Detect which cell encompasses the target text, then output its [X, Y] center coordinate. 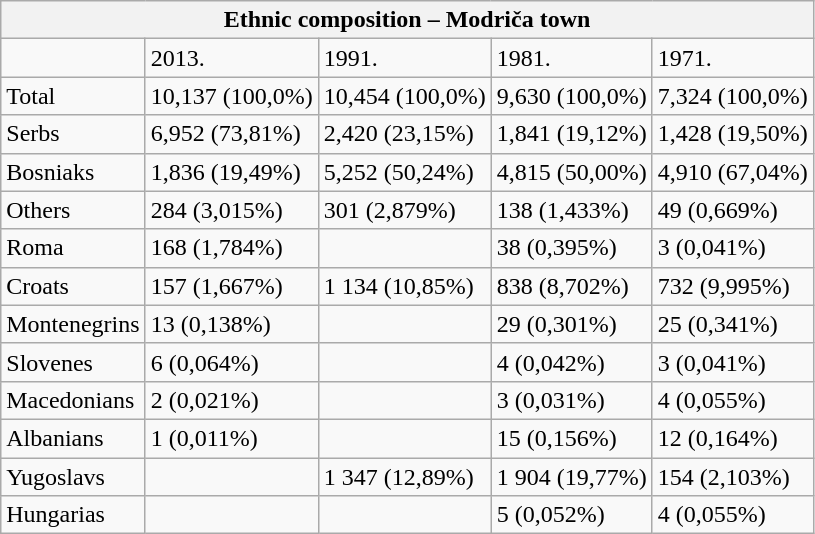
9,630 (100,0%) [572, 96]
13 (0,138%) [232, 324]
4 (0,042%) [572, 362]
1 134 (10,85%) [404, 286]
3 (0,031%) [572, 400]
154 (2,103%) [732, 477]
Total [73, 96]
5,252 (50,24%) [404, 172]
1981. [572, 58]
838 (8,702%) [572, 286]
1 904 (19,77%) [572, 477]
Slovenes [73, 362]
7,324 (100,0%) [732, 96]
1,841 (19,12%) [572, 134]
Roma [73, 248]
4,815 (50,00%) [572, 172]
732 (9,995%) [732, 286]
15 (0,156%) [572, 438]
1 (0,011%) [232, 438]
12 (0,164%) [732, 438]
5 (0,052%) [572, 515]
Macedonians [73, 400]
4,910 (67,04%) [732, 172]
Yugoslavs [73, 477]
1971. [732, 58]
168 (1,784%) [232, 248]
25 (0,341%) [732, 324]
301 (2,879%) [404, 210]
1 347 (12,89%) [404, 477]
Others [73, 210]
138 (1,433%) [572, 210]
1,836 (19,49%) [232, 172]
1991. [404, 58]
Hungarias [73, 515]
1,428 (19,50%) [732, 134]
6,952 (73,81%) [232, 134]
Montenegrins [73, 324]
Serbs [73, 134]
6 (0,064%) [232, 362]
2,420 (23,15%) [404, 134]
49 (0,669%) [732, 210]
38 (0,395%) [572, 248]
Ethnic composition – Modriča town [408, 20]
Bosniaks [73, 172]
10,137 (100,0%) [232, 96]
2013. [232, 58]
284 (3,015%) [232, 210]
Albanians [73, 438]
29 (0,301%) [572, 324]
Croats [73, 286]
157 (1,667%) [232, 286]
10,454 (100,0%) [404, 96]
2 (0,021%) [232, 400]
